Search for the cell housing the specified text and yield its (x, y) center coordinate. 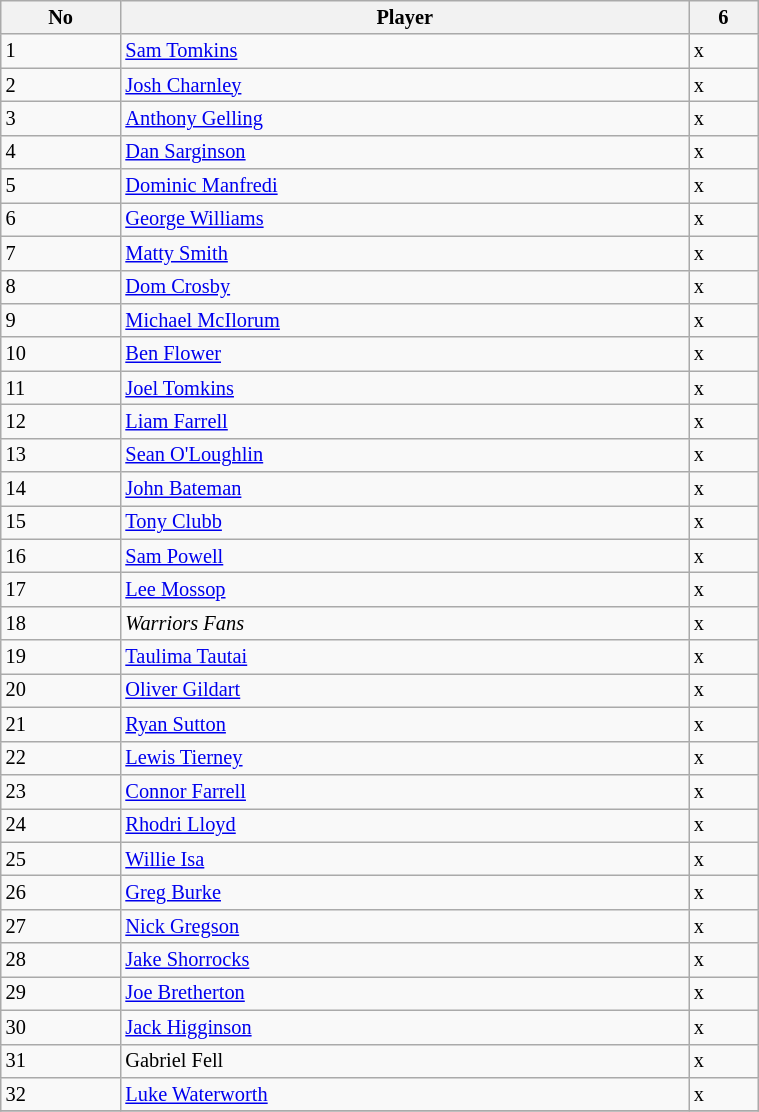
Joel Tomkins (404, 388)
15 (61, 522)
31 (61, 1061)
29 (61, 993)
Lewis Tierney (404, 758)
12 (61, 421)
20 (61, 690)
2 (61, 85)
13 (61, 455)
21 (61, 724)
11 (61, 388)
Connor Farrell (404, 791)
27 (61, 926)
14 (61, 489)
Nick Gregson (404, 926)
Michael McIlorum (404, 320)
Joe Bretherton (404, 993)
Willie Isa (404, 859)
17 (61, 589)
25 (61, 859)
28 (61, 960)
Josh Charnley (404, 85)
Jack Higginson (404, 1027)
Anthony Gelling (404, 118)
Sam Powell (404, 556)
Player (404, 17)
Dominic Manfredi (404, 186)
No (61, 17)
1 (61, 51)
Oliver Gildart (404, 690)
5 (61, 186)
Tony Clubb (404, 522)
19 (61, 657)
Ben Flower (404, 354)
22 (61, 758)
30 (61, 1027)
4 (61, 152)
Dom Crosby (404, 287)
3 (61, 118)
26 (61, 892)
Luke Waterworth (404, 1094)
Matty Smith (404, 253)
Greg Burke (404, 892)
Gabriel Fell (404, 1061)
9 (61, 320)
32 (61, 1094)
Sam Tomkins (404, 51)
18 (61, 623)
7 (61, 253)
George Williams (404, 219)
24 (61, 825)
Jake Shorrocks (404, 960)
John Bateman (404, 489)
Sean O'Loughlin (404, 455)
Ryan Sutton (404, 724)
Rhodri Lloyd (404, 825)
Liam Farrell (404, 421)
Dan Sarginson (404, 152)
8 (61, 287)
Lee Mossop (404, 589)
10 (61, 354)
Warriors Fans (404, 623)
23 (61, 791)
16 (61, 556)
Taulima Tautai (404, 657)
